For the text-containing cell, return its midpoint in [x, y] coordinate format. 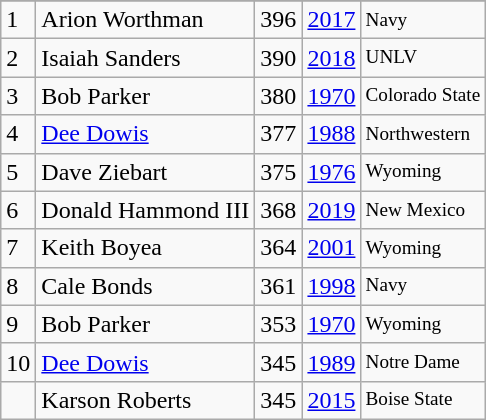
2 [18, 58]
1 [18, 20]
Cale Bonds [146, 286]
361 [278, 286]
380 [278, 96]
8 [18, 286]
Keith Boyea [146, 248]
4 [18, 134]
9 [18, 324]
UNLV [423, 58]
Arion Worthman [146, 20]
6 [18, 210]
2018 [332, 58]
1989 [332, 362]
Donald Hammond III [146, 210]
New Mexico [423, 210]
1976 [332, 172]
368 [278, 210]
1998 [332, 286]
Notre Dame [423, 362]
377 [278, 134]
7 [18, 248]
353 [278, 324]
3 [18, 96]
Colorado State [423, 96]
2015 [332, 400]
Dave Ziebart [146, 172]
375 [278, 172]
2001 [332, 248]
Karson Roberts [146, 400]
10 [18, 362]
1988 [332, 134]
Northwestern [423, 134]
396 [278, 20]
Isaiah Sanders [146, 58]
2017 [332, 20]
390 [278, 58]
364 [278, 248]
Boise State [423, 400]
5 [18, 172]
2019 [332, 210]
